Output the [X, Y] coordinate of the center of the cell containing the given text.  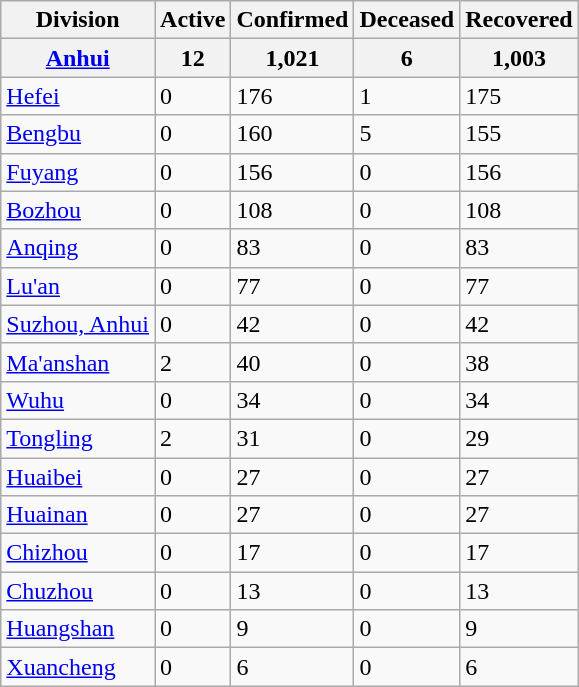
160 [292, 134]
Tongling [78, 438]
Huaibei [78, 477]
Fuyang [78, 172]
176 [292, 96]
Ma'anshan [78, 362]
Active [193, 20]
Anqing [78, 248]
Confirmed [292, 20]
40 [292, 362]
38 [520, 362]
Chuzhou [78, 591]
1,003 [520, 58]
Hefei [78, 96]
Xuancheng [78, 667]
1,021 [292, 58]
1 [407, 96]
Bengbu [78, 134]
Wuhu [78, 400]
Bozhou [78, 210]
155 [520, 134]
Huangshan [78, 629]
Anhui [78, 58]
31 [292, 438]
Lu'an [78, 286]
Chizhou [78, 553]
Huainan [78, 515]
175 [520, 96]
12 [193, 58]
5 [407, 134]
Suzhou, Anhui [78, 324]
29 [520, 438]
Division [78, 20]
Recovered [520, 20]
Deceased [407, 20]
